Search for the cell housing the specified text and yield its [X, Y] center coordinate. 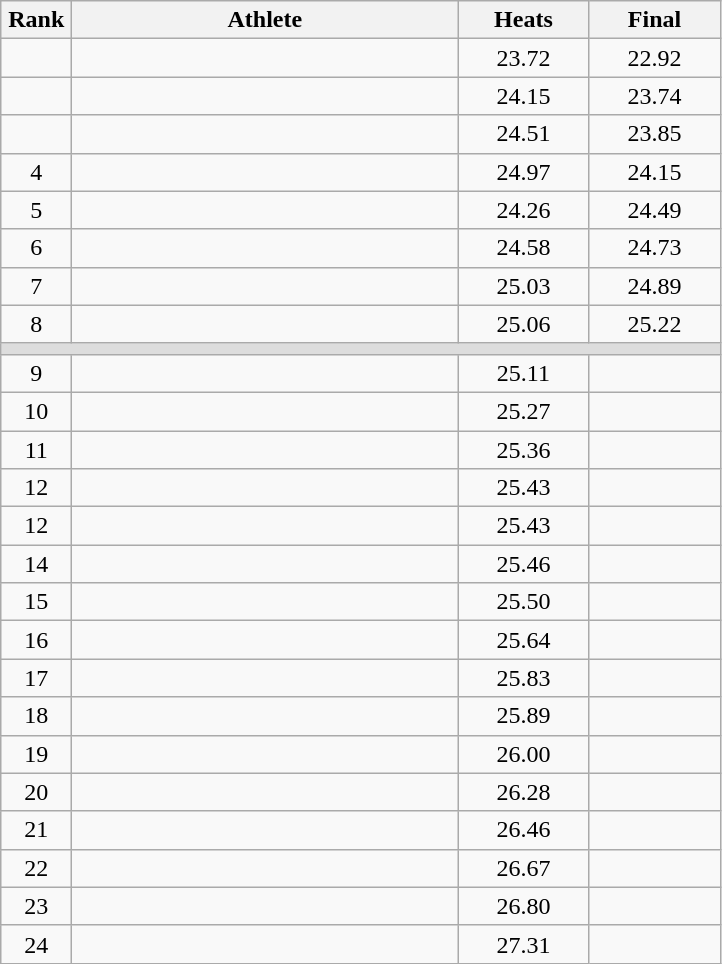
23.72 [524, 58]
25.03 [524, 286]
25.22 [654, 324]
25.36 [524, 449]
22 [36, 868]
23.85 [654, 134]
Rank [36, 20]
27.31 [524, 944]
23.74 [654, 96]
10 [36, 411]
23 [36, 906]
Final [654, 20]
26.80 [524, 906]
25.83 [524, 678]
26.46 [524, 830]
24.51 [524, 134]
24.89 [654, 286]
18 [36, 716]
20 [36, 792]
24.73 [654, 248]
25.27 [524, 411]
Heats [524, 20]
24.97 [524, 172]
24.58 [524, 248]
8 [36, 324]
4 [36, 172]
15 [36, 602]
25.11 [524, 373]
22.92 [654, 58]
21 [36, 830]
11 [36, 449]
25.64 [524, 640]
16 [36, 640]
25.06 [524, 324]
26.67 [524, 868]
25.50 [524, 602]
5 [36, 210]
24.49 [654, 210]
9 [36, 373]
26.00 [524, 754]
26.28 [524, 792]
17 [36, 678]
7 [36, 286]
24 [36, 944]
Athlete [265, 20]
19 [36, 754]
25.89 [524, 716]
25.46 [524, 564]
6 [36, 248]
24.26 [524, 210]
14 [36, 564]
